Scan for the cell matching the given text and deliver its [X, Y] coordinate at center. 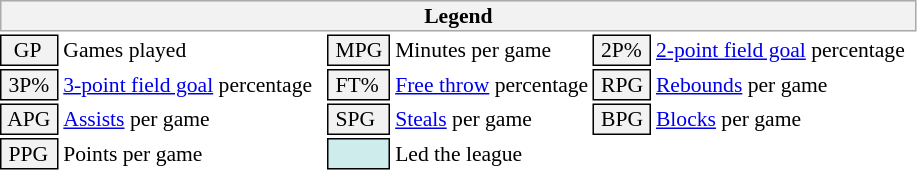
Led the league [492, 154]
Games played [193, 50]
2P% [622, 50]
APG [30, 120]
3P% [30, 85]
Blocks per game [785, 120]
PPG [30, 154]
Legend [458, 16]
Assists per game [193, 120]
RPG [622, 85]
Points per game [193, 154]
GP [30, 50]
3-point field goal percentage [193, 85]
Minutes per game [492, 50]
Free throw percentage [492, 85]
2-point field goal percentage [785, 50]
Steals per game [492, 120]
MPG [359, 50]
BPG [622, 120]
Rebounds per game [785, 85]
SPG [359, 120]
FT% [359, 85]
